Search for the cell housing the specified text and yield its [X, Y] center coordinate. 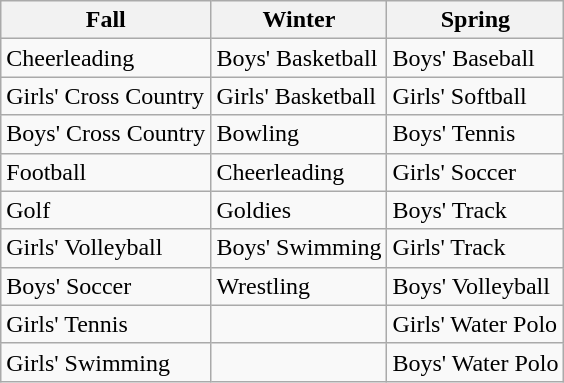
Girls' Tennis [106, 324]
Football [106, 172]
Girls' Track [476, 248]
Bowling [299, 134]
Girls' Swimming [106, 362]
Boys' Basketball [299, 58]
Girls' Basketball [299, 96]
Girls' Softball [476, 96]
Girls' Soccer [476, 172]
Boys' Tennis [476, 134]
Boys' Track [476, 210]
Girls' Volleyball [106, 248]
Boys' Volleyball [476, 286]
Boys' Cross Country [106, 134]
Fall [106, 20]
Boys' Soccer [106, 286]
Girls' Cross Country [106, 96]
Girls' Water Polo [476, 324]
Goldies [299, 210]
Boys' Swimming [299, 248]
Golf [106, 210]
Boys' Water Polo [476, 362]
Winter [299, 20]
Spring [476, 20]
Wrestling [299, 286]
Boys' Baseball [476, 58]
